For the text-containing cell, return its midpoint in (x, y) coordinate format. 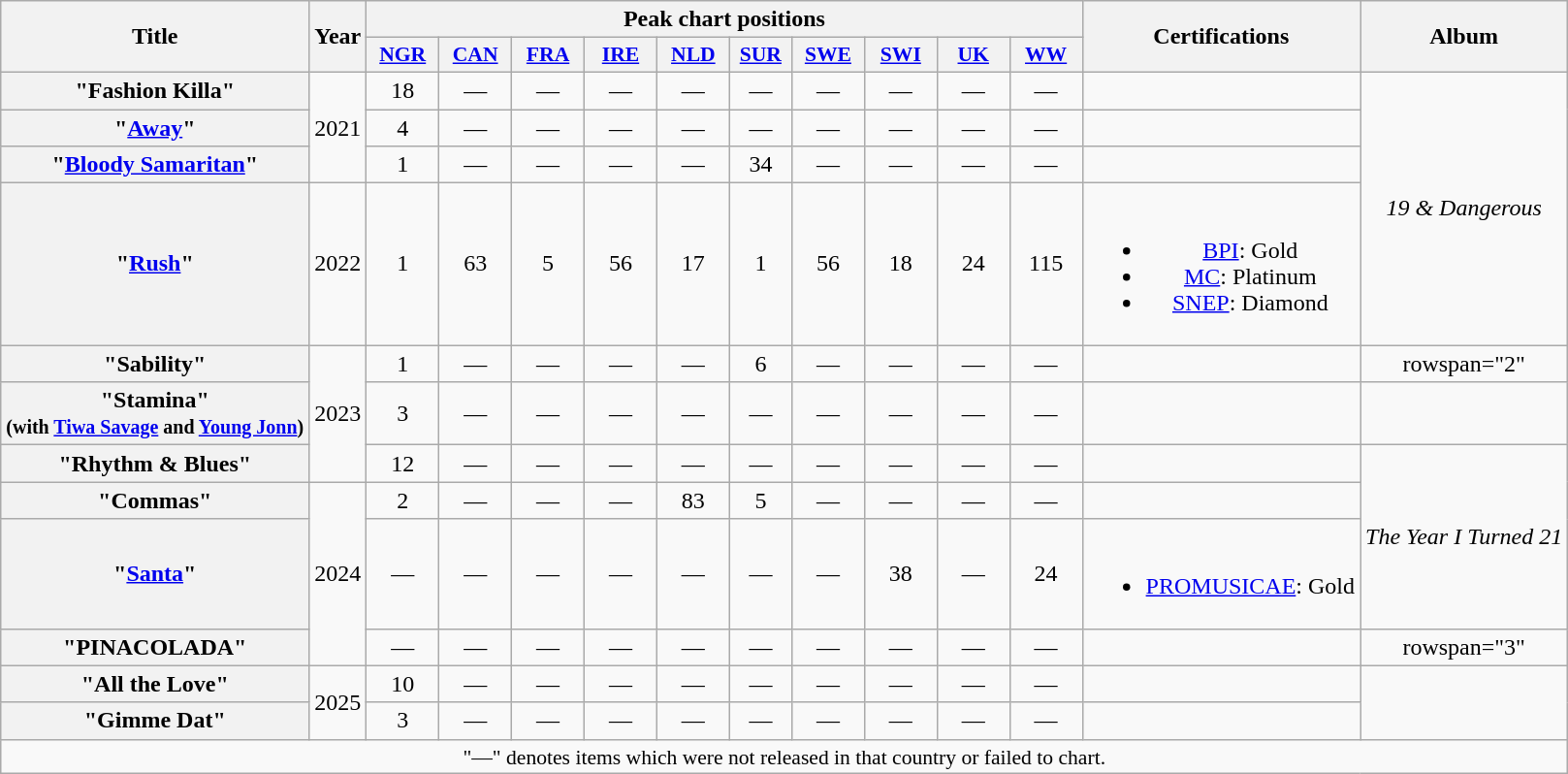
"PINACOLADA" (155, 647)
63 (475, 264)
BPI: GoldMC: PlatinumSNEP: Diamond (1221, 264)
6 (760, 364)
NLD (692, 55)
Certifications (1221, 37)
"Santa" (155, 574)
"Stamina"(with Tiwa Savage and Young Jonn) (155, 413)
115 (1045, 264)
"All the Love" (155, 684)
rowspan="2" (1464, 364)
"Away" (155, 127)
NGR (403, 55)
2022 (337, 264)
Title (155, 37)
83 (692, 500)
"Bloody Samaritan" (155, 165)
"—" denotes items which were not released in that country or failed to chart. (784, 757)
Peak chart positions (724, 19)
WW (1045, 55)
CAN (475, 55)
SWI (900, 55)
SUR (760, 55)
4 (403, 127)
2021 (337, 127)
2023 (337, 413)
10 (403, 684)
"Sability" (155, 364)
38 (900, 574)
2 (403, 500)
IRE (621, 55)
PROMUSICAE: Gold (1221, 574)
12 (403, 464)
34 (760, 165)
Year (337, 37)
17 (692, 264)
"Commas" (155, 500)
The Year I Turned 21 (1464, 537)
UK (974, 55)
SWE (828, 55)
"Gimme Dat" (155, 721)
FRA (549, 55)
rowspan="3" (1464, 647)
2025 (337, 702)
"Rush" (155, 264)
"Rhythm & Blues" (155, 464)
Album (1464, 37)
"Fashion Killa" (155, 90)
19 & Dangerous (1464, 208)
2024 (337, 574)
